Determine the (x, y) coordinate at the center of the cell enclosing the given text.  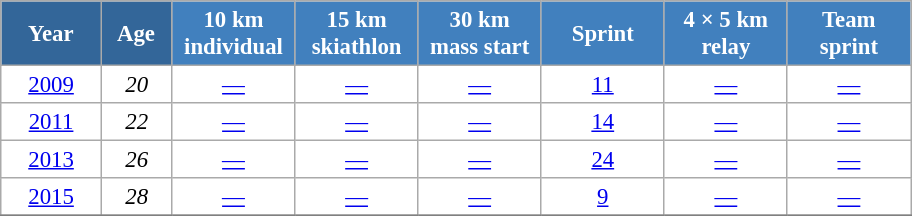
4 × 5 km relay (726, 34)
Sprint (602, 34)
28 (136, 197)
9 (602, 197)
Year (52, 34)
Team sprint (848, 34)
2009 (52, 85)
20 (136, 85)
15 km skiathlon (356, 34)
30 km mass start (480, 34)
24 (602, 160)
2011 (52, 122)
Age (136, 34)
11 (602, 85)
10 km individual (234, 34)
22 (136, 122)
2013 (52, 160)
26 (136, 160)
2015 (52, 197)
14 (602, 122)
